Locate the cell with the specified text and output its [x, y] center coordinate. 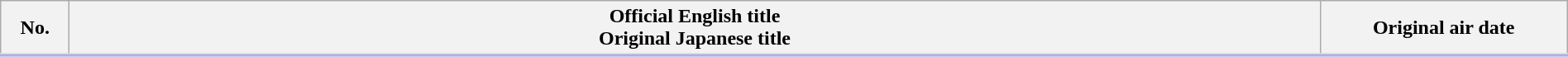
Official English titleOriginal Japanese title [695, 28]
No. [35, 28]
Original air date [1444, 28]
